Search for the cell housing the specified text and yield its (x, y) center coordinate. 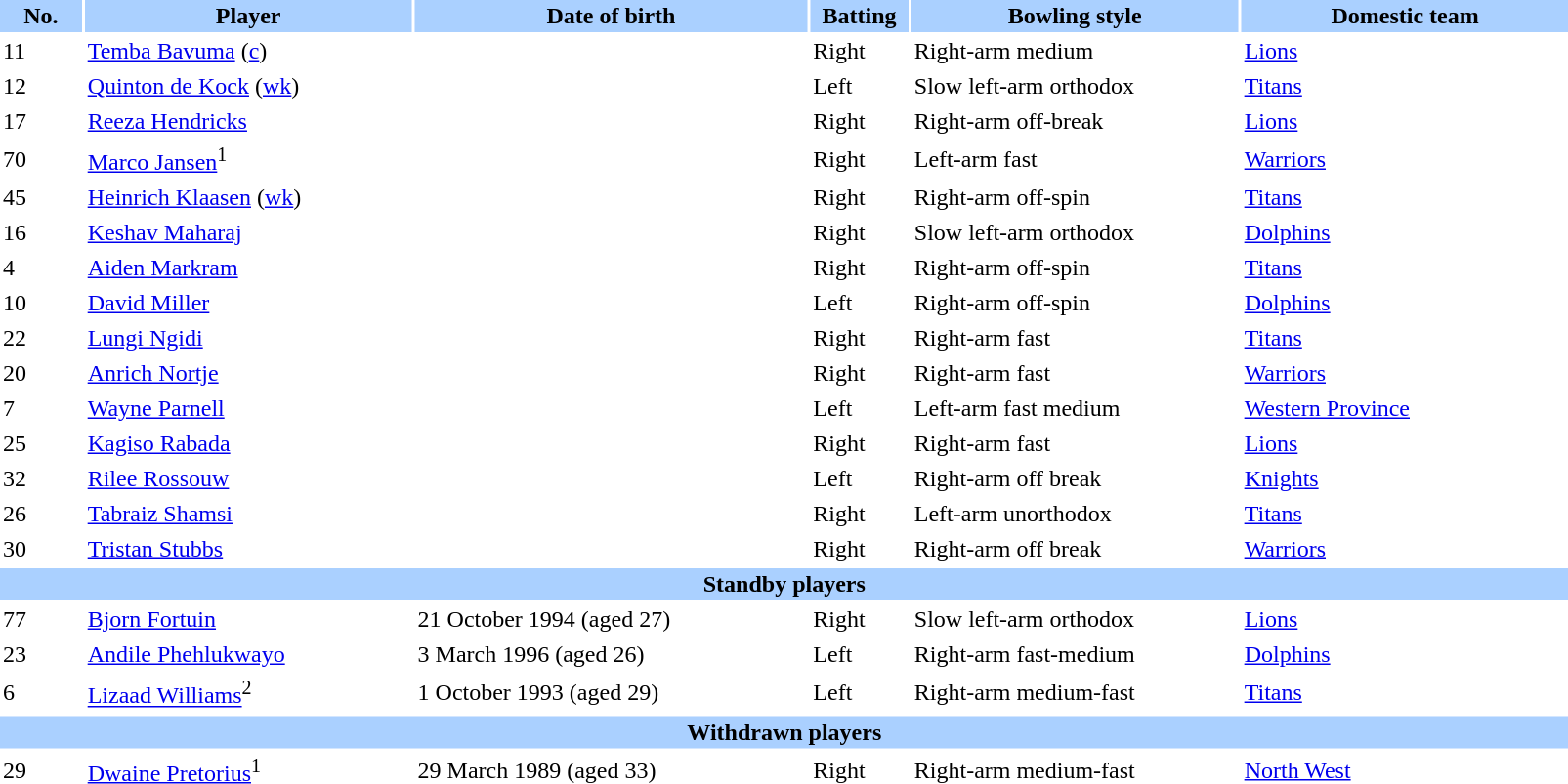
Marco Jansen1 (248, 160)
1 October 1993 (aged 29) (612, 693)
Aiden Markram (248, 268)
Left-arm unorthodox (1075, 514)
No. (41, 16)
Batting (859, 16)
Quinton de Kock (wk) (248, 86)
Andile Phehlukwayo (248, 654)
6 (41, 693)
10 (41, 303)
20 (41, 373)
Kagiso Rabada (248, 443)
Right-arm off-break (1075, 121)
Anrich Nortje (248, 373)
Bjorn Fortuin (248, 619)
26 (41, 514)
17 (41, 121)
7 (41, 408)
70 (41, 160)
Player (248, 16)
Right-arm medium (1075, 51)
Right-arm fast-medium (1075, 654)
Rilee Rossouw (248, 478)
23 (41, 654)
Right-arm medium-fast (1075, 693)
32 (41, 478)
Bowling style (1075, 16)
Tristan Stubbs (248, 549)
21 October 1994 (aged 27) (612, 619)
11 (41, 51)
16 (41, 232)
Reeza Hendricks (248, 121)
Left-arm fast (1075, 160)
45 (41, 197)
Wayne Parnell (248, 408)
3 March 1996 (aged 26) (612, 654)
Heinrich Klaasen (wk) (248, 197)
12 (41, 86)
Date of birth (612, 16)
Lungi Ngidi (248, 338)
Tabraiz Shamsi (248, 514)
Keshav Maharaj (248, 232)
77 (41, 619)
Temba Bavuma (c) (248, 51)
Left-arm fast medium (1075, 408)
22 (41, 338)
4 (41, 268)
30 (41, 549)
25 (41, 443)
Lizaad Williams2 (248, 693)
David Miller (248, 303)
